Pinpoint the cell where the given text exists, returning its (X, Y) midpoint coordinate. 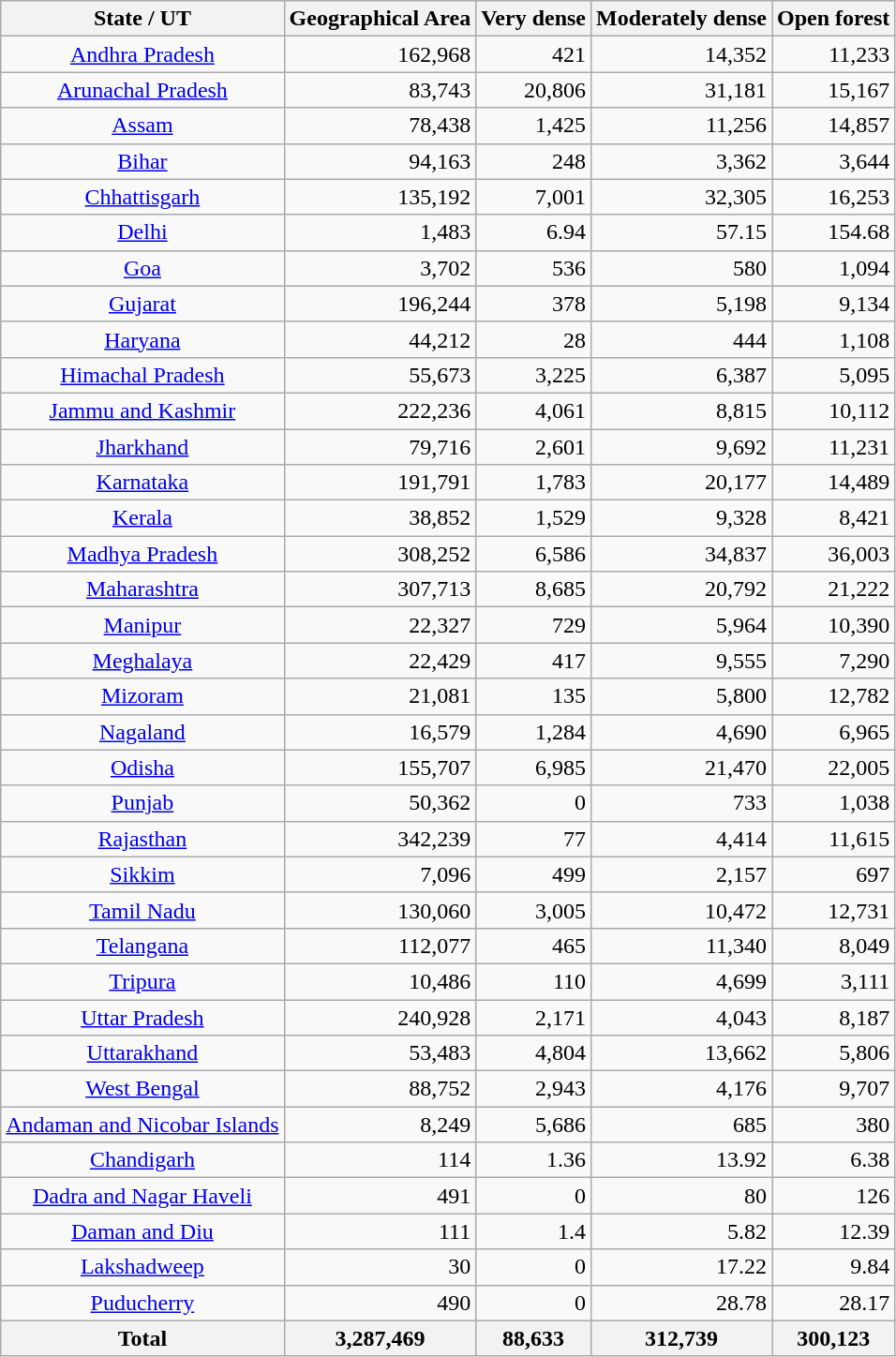
685 (682, 1125)
Total (142, 1338)
21,470 (682, 768)
1,284 (534, 732)
421 (534, 54)
1,038 (834, 803)
697 (834, 874)
Chandigarh (142, 1160)
28.78 (682, 1303)
Haryana (142, 339)
2,601 (534, 447)
Odisha (142, 768)
Tamil Nadu (142, 910)
11,615 (834, 839)
8,249 (381, 1125)
7,290 (834, 661)
112,077 (381, 946)
Uttarakhand (142, 1053)
17.22 (682, 1267)
536 (534, 268)
10,390 (834, 625)
9.84 (834, 1267)
57.15 (682, 232)
10,486 (381, 981)
154.68 (834, 232)
Puducherry (142, 1303)
2,943 (534, 1089)
Maharashtra (142, 589)
465 (534, 946)
State / UT (142, 19)
Very dense (534, 19)
21,081 (381, 696)
499 (534, 874)
1.4 (534, 1231)
Goa (142, 268)
88,752 (381, 1089)
1,094 (834, 268)
Jharkhand (142, 447)
342,239 (381, 839)
14,489 (834, 483)
94,163 (381, 161)
36,003 (834, 554)
Chhattisgarh (142, 197)
2,157 (682, 874)
28 (534, 339)
55,673 (381, 375)
16,253 (834, 197)
4,804 (534, 1053)
11,231 (834, 447)
4,061 (534, 410)
6.38 (834, 1160)
13,662 (682, 1053)
44,212 (381, 339)
2,171 (534, 1017)
Tripura (142, 981)
15,167 (834, 90)
6,985 (534, 768)
3,644 (834, 161)
5,806 (834, 1053)
491 (381, 1196)
114 (381, 1160)
308,252 (381, 554)
3,005 (534, 910)
20,792 (682, 589)
248 (534, 161)
Delhi (142, 232)
8,421 (834, 518)
Himachal Pradesh (142, 375)
8,187 (834, 1017)
Nagaland (142, 732)
11,340 (682, 946)
378 (534, 304)
12,731 (834, 910)
9,134 (834, 304)
20,177 (682, 483)
130,060 (381, 910)
3,362 (682, 161)
4,690 (682, 732)
307,713 (381, 589)
3,702 (381, 268)
196,244 (381, 304)
111 (381, 1231)
80 (682, 1196)
79,716 (381, 447)
5,095 (834, 375)
1,483 (381, 232)
21,222 (834, 589)
733 (682, 803)
West Bengal (142, 1089)
1.36 (534, 1160)
Arunachal Pradesh (142, 90)
Meghalaya (142, 661)
11,233 (834, 54)
14,857 (834, 126)
Jammu and Kashmir (142, 410)
5,686 (534, 1125)
Dadra and Nagar Haveli (142, 1196)
5,800 (682, 696)
162,968 (381, 54)
417 (534, 661)
6.94 (534, 232)
Uttar Pradesh (142, 1017)
12.39 (834, 1231)
11,256 (682, 126)
6,965 (834, 732)
77 (534, 839)
1,425 (534, 126)
5.82 (682, 1231)
Rajasthan (142, 839)
22,429 (381, 661)
312,739 (682, 1338)
78,438 (381, 126)
12,782 (834, 696)
222,236 (381, 410)
Punjab (142, 803)
16,579 (381, 732)
1,783 (534, 483)
13.92 (682, 1160)
135,192 (381, 197)
88,633 (534, 1338)
Andhra Pradesh (142, 54)
28.17 (834, 1303)
1,529 (534, 518)
135 (534, 696)
Andaman and Nicobar Islands (142, 1125)
Madhya Pradesh (142, 554)
9,707 (834, 1089)
7,001 (534, 197)
Bihar (142, 161)
6,586 (534, 554)
34,837 (682, 554)
1,108 (834, 339)
300,123 (834, 1338)
4,043 (682, 1017)
Manipur (142, 625)
22,327 (381, 625)
4,699 (682, 981)
Lakshadweep (142, 1267)
Karnataka (142, 483)
31,181 (682, 90)
8,049 (834, 946)
580 (682, 268)
3,287,469 (381, 1338)
14,352 (682, 54)
Kerala (142, 518)
729 (534, 625)
4,176 (682, 1089)
9,555 (682, 661)
10,472 (682, 910)
9,692 (682, 447)
Assam (142, 126)
Geographical Area (381, 19)
83,743 (381, 90)
6,387 (682, 375)
490 (381, 1303)
Moderately dense (682, 19)
126 (834, 1196)
5,198 (682, 304)
8,815 (682, 410)
50,362 (381, 803)
20,806 (534, 90)
191,791 (381, 483)
Daman and Diu (142, 1231)
7,096 (381, 874)
22,005 (834, 768)
Telangana (142, 946)
38,852 (381, 518)
240,928 (381, 1017)
32,305 (682, 197)
Sikkim (142, 874)
5,964 (682, 625)
Gujarat (142, 304)
30 (381, 1267)
10,112 (834, 410)
155,707 (381, 768)
3,111 (834, 981)
110 (534, 981)
4,414 (682, 839)
3,225 (534, 375)
9,328 (682, 518)
380 (834, 1125)
Open forest (834, 19)
53,483 (381, 1053)
444 (682, 339)
Mizoram (142, 696)
8,685 (534, 589)
